Return [X, Y] of the center of cell containing provided text 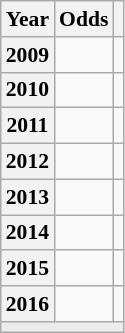
Year [28, 19]
Odds [84, 19]
2015 [28, 268]
2016 [28, 304]
2010 [28, 90]
2012 [28, 161]
2011 [28, 126]
2014 [28, 232]
2013 [28, 197]
2009 [28, 54]
